Identify which cell holds the provided text, then report its [X, Y] central coordinate. 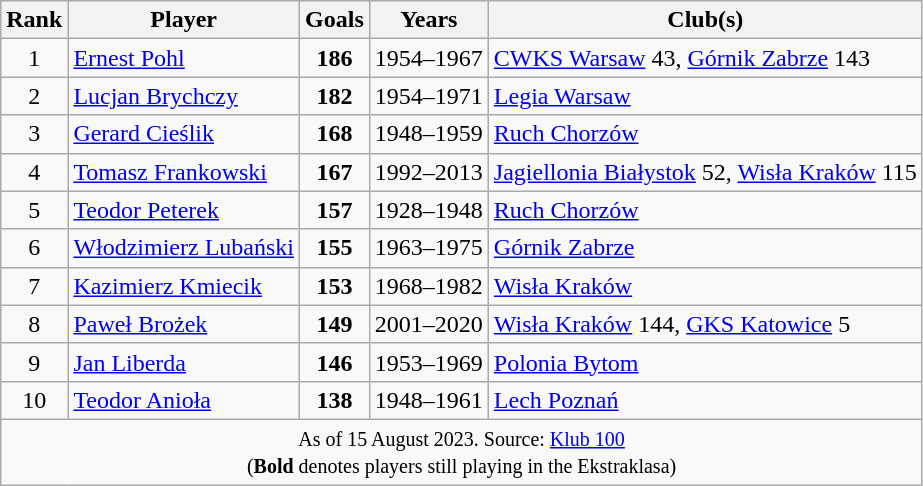
Wisła Kraków 144, GKS Katowice 5 [705, 324]
182 [335, 96]
146 [335, 362]
3 [34, 134]
Club(s) [705, 20]
1992–2013 [428, 172]
Teodor Anioła [184, 400]
Ernest Pohl [184, 58]
1968–1982 [428, 286]
1954–1967 [428, 58]
6 [34, 248]
Paweł Brożek [184, 324]
Player [184, 20]
Rank [34, 20]
8 [34, 324]
Jan Liberda [184, 362]
155 [335, 248]
Lucjan Brychczy [184, 96]
Polonia Bytom [705, 362]
Lech Poznań [705, 400]
Teodor Peterek [184, 210]
Goals [335, 20]
Gerard Cieślik [184, 134]
157 [335, 210]
1928–1948 [428, 210]
1948–1959 [428, 134]
Legia Warsaw [705, 96]
Jagiellonia Białystok 52, Wisła Kraków 115 [705, 172]
10 [34, 400]
Górnik Zabrze [705, 248]
138 [335, 400]
1963–1975 [428, 248]
Tomasz Frankowski [184, 172]
5 [34, 210]
Włodzimierz Lubański [184, 248]
1948–1961 [428, 400]
1954–1971 [428, 96]
2 [34, 96]
149 [335, 324]
153 [335, 286]
Kazimierz Kmiecik [184, 286]
9 [34, 362]
1953–1969 [428, 362]
CWKS Warsaw 43, Górnik Zabrze 143 [705, 58]
7 [34, 286]
1 [34, 58]
167 [335, 172]
2001–2020 [428, 324]
186 [335, 58]
Wisła Kraków [705, 286]
168 [335, 134]
4 [34, 172]
Years [428, 20]
As of 15 August 2023. Source: Klub 100(Bold denotes players still playing in the Ekstraklasa) [462, 452]
